Provide the [x, y] coordinate of the cell's center where the given text is located.  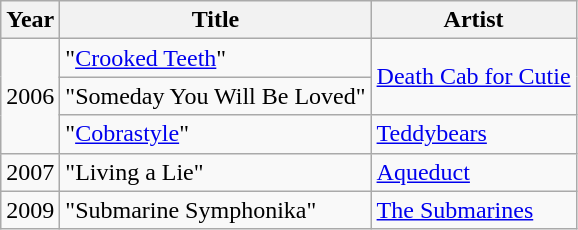
"Crooked Teeth" [216, 58]
2007 [30, 172]
Death Cab for Cutie [474, 77]
2006 [30, 96]
"Cobrastyle" [216, 134]
"Someday You Will Be Loved" [216, 96]
2009 [30, 210]
"Submarine Symphonika" [216, 210]
Artist [474, 20]
Teddybears [474, 134]
The Submarines [474, 210]
Title [216, 20]
"Living a Lie" [216, 172]
Year [30, 20]
Aqueduct [474, 172]
